Detect which cell encompasses the target text, then output its (x, y) center coordinate. 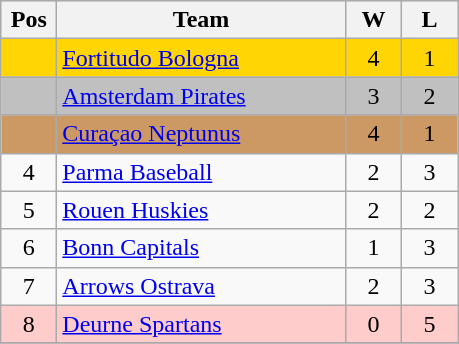
Arrows Ostrava (202, 286)
8 (29, 324)
W (373, 20)
Amsterdam Pirates (202, 96)
Parma Baseball (202, 172)
L (429, 20)
6 (29, 248)
Fortitudo Bologna (202, 58)
Rouen Huskies (202, 210)
Bonn Capitals (202, 248)
0 (373, 324)
Deurne Spartans (202, 324)
Curaçao Neptunus (202, 134)
Team (202, 20)
Pos (29, 20)
7 (29, 286)
